Identify which cell holds the provided text, then report its [X, Y] central coordinate. 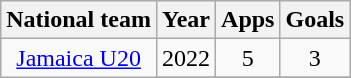
National team [79, 20]
Year [186, 20]
5 [248, 58]
Apps [248, 20]
Goals [315, 20]
Jamaica U20 [79, 58]
2022 [186, 58]
3 [315, 58]
